Search for the cell housing the specified text and yield its [x, y] center coordinate. 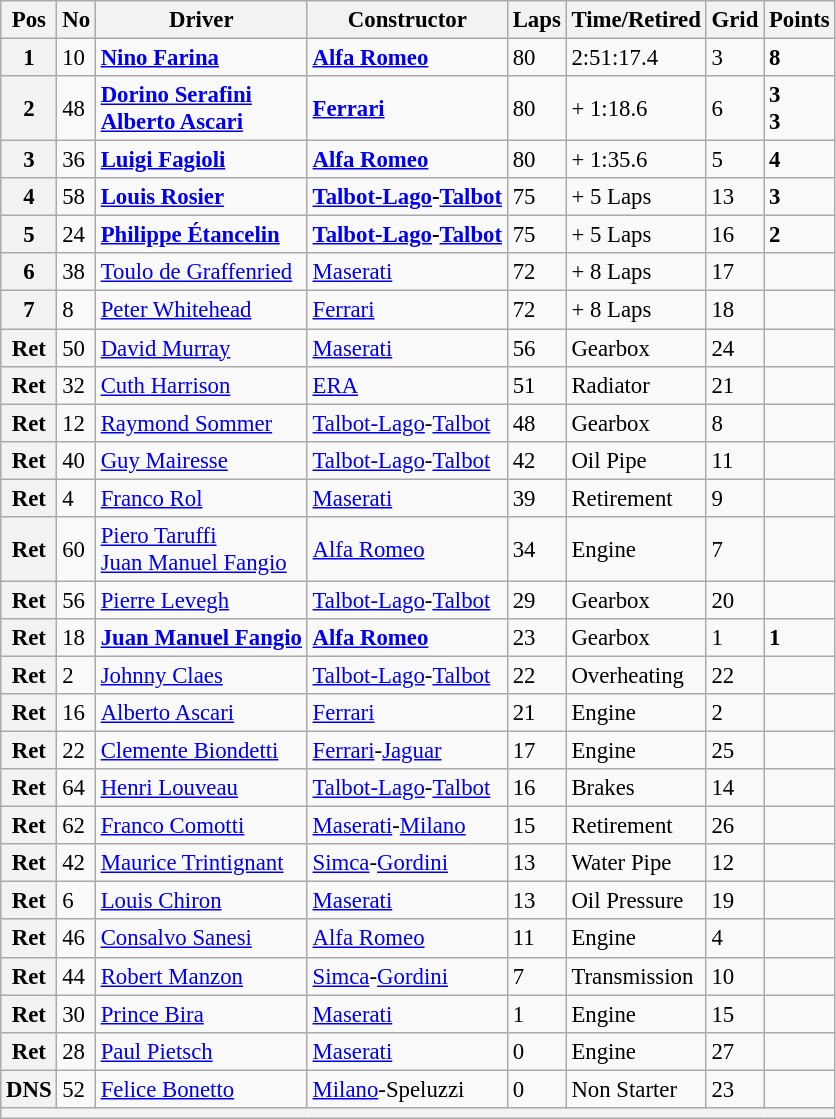
Paul Pietsch [201, 1051]
Franco Comotti [201, 826]
30 [76, 1014]
Points [800, 20]
Constructor [407, 20]
46 [76, 939]
2:51:17.4 [636, 58]
Overheating [636, 675]
Grid [734, 20]
Pierre Levegh [201, 600]
Nino Farina [201, 58]
52 [76, 1089]
Ferrari-Jaguar [407, 751]
50 [76, 348]
Robert Manzon [201, 976]
Time/Retired [636, 20]
Oil Pipe [636, 460]
33 [800, 108]
Prince Bira [201, 1014]
Driver [201, 20]
39 [536, 498]
Juan Manuel Fangio [201, 638]
44 [76, 976]
ERA [407, 385]
Henri Louveau [201, 788]
Louis Chiron [201, 901]
Brakes [636, 788]
Peter Whitehead [201, 310]
40 [76, 460]
Cuth Harrison [201, 385]
60 [76, 550]
No [76, 20]
Raymond Sommer [201, 423]
Piero Taruffi Juan Manuel Fangio [201, 550]
Alberto Ascari [201, 713]
9 [734, 498]
Toulo de Graffenried [201, 273]
+ 1:18.6 [636, 108]
Franco Rol [201, 498]
Guy Mairesse [201, 460]
Clemente Biondetti [201, 751]
Radiator [636, 385]
62 [76, 826]
Pos [29, 20]
26 [734, 826]
Laps [536, 20]
27 [734, 1051]
Dorino Serafini Alberto Ascari [201, 108]
Oil Pressure [636, 901]
Luigi Fagioli [201, 160]
Felice Bonetto [201, 1089]
+ 1:35.6 [636, 160]
34 [536, 550]
Maurice Trintignant [201, 863]
38 [76, 273]
DNS [29, 1089]
Transmission [636, 976]
19 [734, 901]
Philippe Étancelin [201, 235]
Johnny Claes [201, 675]
Louis Rosier [201, 197]
64 [76, 788]
29 [536, 600]
58 [76, 197]
32 [76, 385]
28 [76, 1051]
David Murray [201, 348]
Milano-Speluzzi [407, 1089]
Non Starter [636, 1089]
14 [734, 788]
51 [536, 385]
25 [734, 751]
Maserati-Milano [407, 826]
Water Pipe [636, 863]
36 [76, 160]
20 [734, 600]
Consalvo Sanesi [201, 939]
